Provide the (X, Y) coordinate of the cell's center where the given text is located.  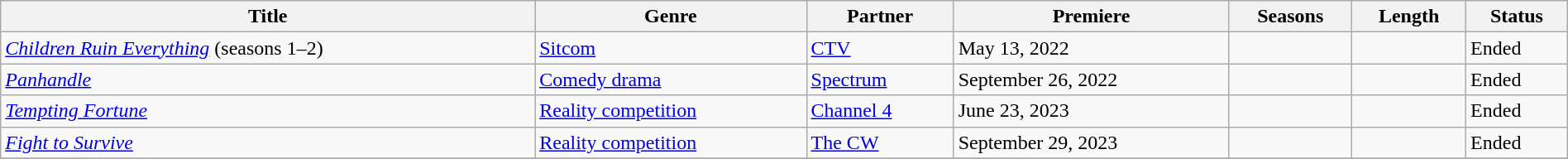
Seasons (1290, 17)
May 13, 2022 (1092, 48)
Premiere (1092, 17)
Status (1517, 17)
September 29, 2023 (1092, 142)
Title (268, 17)
The CW (880, 142)
September 26, 2022 (1092, 79)
Tempting Fortune (268, 111)
June 23, 2023 (1092, 111)
CTV (880, 48)
Channel 4 (880, 111)
Spectrum (880, 79)
Panhandle (268, 79)
Sitcom (671, 48)
Length (1409, 17)
Children Ruin Everything (seasons 1–2) (268, 48)
Partner (880, 17)
Comedy drama (671, 79)
Fight to Survive (268, 142)
Genre (671, 17)
